Extract the (X, Y) coordinate from the center of the cell holding the provided text.  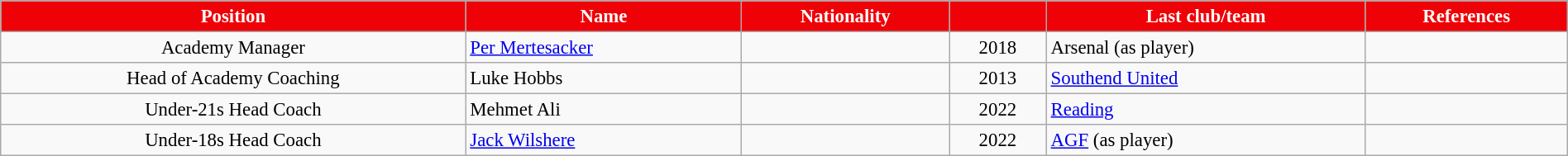
Luke Hobbs (604, 78)
Per Mertesacker (604, 48)
Academy Manager (233, 48)
2013 (998, 78)
Mehmet Ali (604, 110)
Last club/team (1206, 17)
Reading (1206, 110)
Head of Academy Coaching (233, 78)
References (1466, 17)
Under-21s Head Coach (233, 110)
Under-18s Head Coach (233, 140)
Nationality (845, 17)
Arsenal (as player) (1206, 48)
Southend United (1206, 78)
Position (233, 17)
AGF (as player) (1206, 140)
2018 (998, 48)
Name (604, 17)
Jack Wilshere (604, 140)
